Detect which cell encompasses the target text, then output its [X, Y] center coordinate. 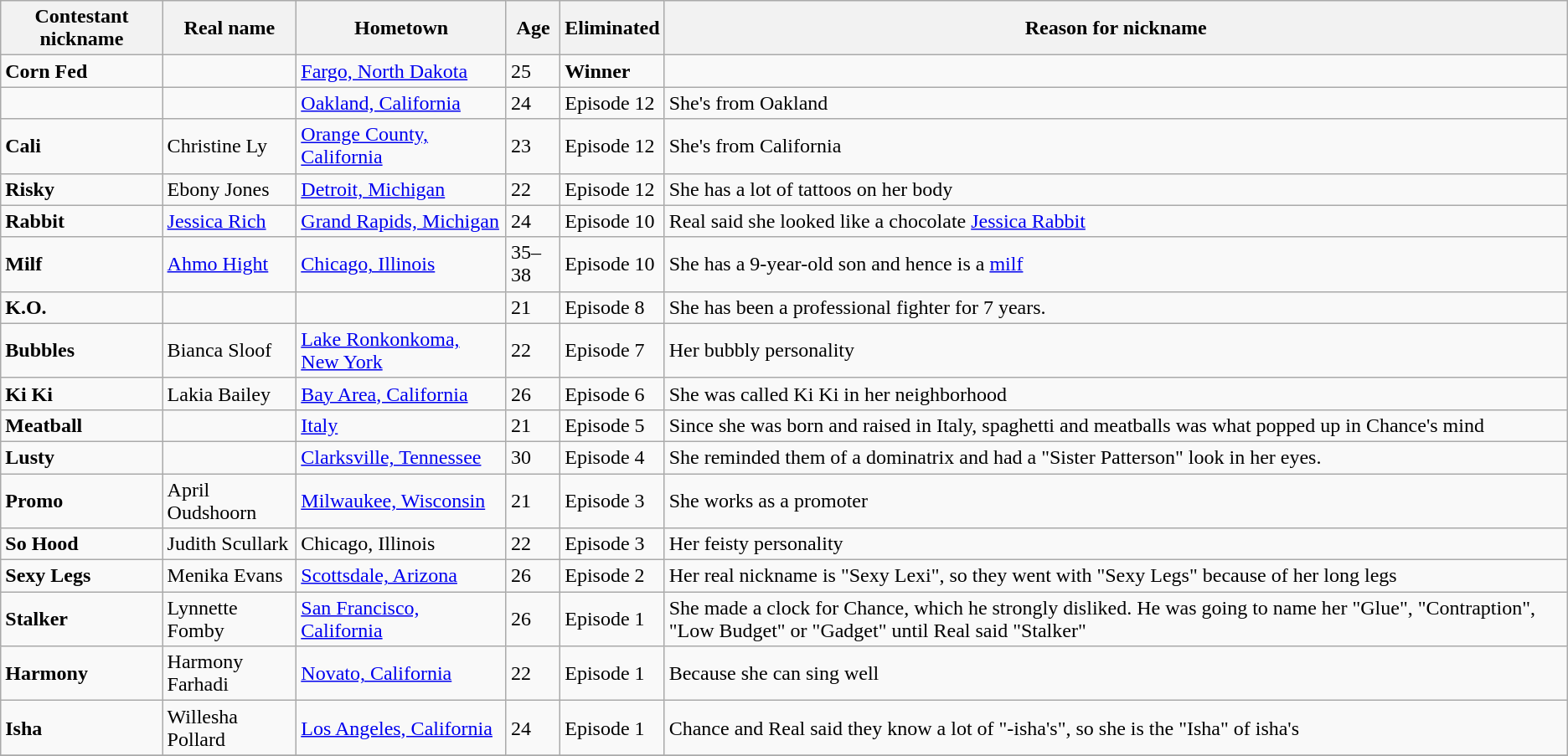
Oakland, California [402, 103]
Real name [230, 28]
Real said she looked like a chocolate Jessica Rabbit [1116, 221]
Judith Scullark [230, 544]
Because she can sing well [1116, 673]
Reason for nickname [1116, 28]
Isha [82, 728]
She was called Ki Ki in her neighborhood [1116, 393]
Episode 2 [612, 576]
30 [533, 457]
Episode 4 [612, 457]
She has a 9-year-old son and hence is a milf [1116, 265]
Menika Evans [230, 576]
Milf [82, 265]
Corn Fed [82, 71]
Willesha Pollard [230, 728]
25 [533, 71]
Promo [82, 501]
K.O. [82, 307]
Detroit, Michigan [402, 189]
Her bubbly personality [1116, 350]
Meatball [82, 425]
Cali [82, 146]
Ahmo Hight [230, 265]
Harmony Farhadi [230, 673]
Stalker [82, 620]
Sexy Legs [82, 576]
Lake Ronkonkoma, New York [402, 350]
Harmony [82, 673]
Grand Rapids, Michigan [402, 221]
She's from California [1116, 146]
Episode 8 [612, 307]
Her feisty personality [1116, 544]
Episode 7 [612, 350]
Lakia Bailey [230, 393]
Lynnette Fomby [230, 620]
Risky [82, 189]
Jessica Rich [230, 221]
Fargo, North Dakota [402, 71]
Chance and Real said they know a lot of "-isha's", so she is the "Isha" of isha's [1116, 728]
She has a lot of tattoos on her body [1116, 189]
Episode 6 [612, 393]
23 [533, 146]
She's from Oakland [1116, 103]
Winner [612, 71]
Since she was born and raised in Italy, spaghetti and meatballs was what popped up in Chance's mind [1116, 425]
Hometown [402, 28]
Bianca Sloof [230, 350]
Eliminated [612, 28]
Lusty [82, 457]
Novato, California [402, 673]
She works as a promoter [1116, 501]
She reminded them of a dominatrix and had a "Sister Patterson" look in her eyes. [1116, 457]
April Oudshoorn [230, 501]
Orange County, California [402, 146]
Ki Ki [82, 393]
She has been a professional fighter for 7 years. [1116, 307]
Clarksville, Tennessee [402, 457]
Her real nickname is "Sexy Lexi", so they went with "Sexy Legs" because of her long legs [1116, 576]
Episode 5 [612, 425]
Age [533, 28]
Bay Area, California [402, 393]
Milwaukee, Wisconsin [402, 501]
So Hood [82, 544]
Los Angeles, California [402, 728]
35–38 [533, 265]
Rabbit [82, 221]
San Francisco, California [402, 620]
Ebony Jones [230, 189]
Italy [402, 425]
Christine Ly [230, 146]
Contestant nickname [82, 28]
Bubbles [82, 350]
Scottsdale, Arizona [402, 576]
